Find where the given text appears and provide that cell's center as [x, y] coordinate. 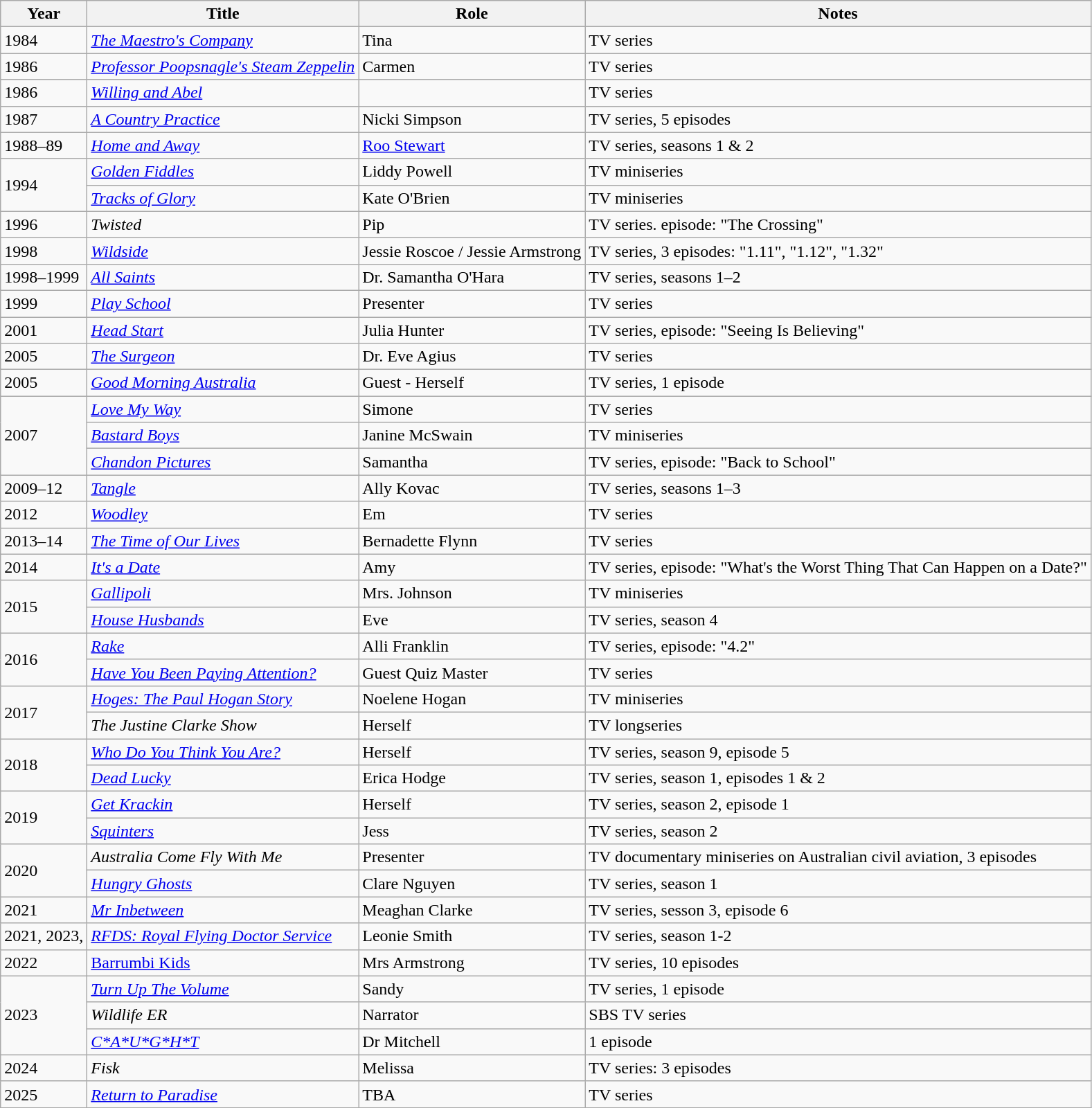
Rake [223, 646]
Twisted [223, 224]
Em [472, 515]
Nicki Simpson [472, 119]
TV series, season 4 [838, 620]
RFDS: Royal Flying Doctor Service [223, 936]
1984 [44, 40]
Bastard Boys [223, 436]
TV series, episode: "4.2" [838, 646]
Eve [472, 620]
1994 [44, 185]
Pip [472, 224]
1987 [44, 119]
Wildside [223, 251]
TV series, 10 episodes [838, 963]
The Surgeon [223, 357]
Guest - Herself [472, 383]
Year [44, 14]
2019 [44, 818]
Jessie Roscoe / Jessie Armstrong [472, 251]
Julia Hunter [472, 330]
Amy [472, 567]
Liddy Powell [472, 172]
2012 [44, 515]
Play School [223, 303]
C*A*U*G*H*T [223, 1042]
2009–12 [44, 488]
TV series, sesson 3, episode 6 [838, 910]
Carmen [472, 66]
Title [223, 14]
2025 [44, 1094]
TV series, season 2, episode 1 [838, 805]
Melissa [472, 1068]
Role [472, 14]
TV series, season 9, episode 5 [838, 751]
Mrs. Johnson [472, 593]
Kate O'Brien [472, 198]
2013–14 [44, 541]
2014 [44, 567]
Australia Come Fly With Me [223, 857]
Janine McSwain [472, 436]
TV series, 3 episodes: "1.11", "1.12", "1.32" [838, 251]
Mrs Armstrong [472, 963]
Have You Been Paying Attention? [223, 672]
Who Do You Think You Are? [223, 751]
Clare Nguyen [472, 884]
2021, 2023, [44, 936]
1998–1999 [44, 277]
Wildlife ER [223, 1015]
Leonie Smith [472, 936]
All Saints [223, 277]
2024 [44, 1068]
Get Krackin [223, 805]
Professor Poopsnagle's Steam Zeppelin [223, 66]
Fisk [223, 1068]
Golden Fiddles [223, 172]
Willing and Abel [223, 93]
Tracks of Glory [223, 198]
Love My Way [223, 409]
TV series, 5 episodes [838, 119]
Dr Mitchell [472, 1042]
Bernadette Flynn [472, 541]
TV series, episode: "What's the Worst Thing That Can Happen on a Date?" [838, 567]
TV series, seasons 1–3 [838, 488]
TV series, episode: "Back to School" [838, 462]
Ally Kovac [472, 488]
Sandy [472, 989]
Simone [472, 409]
Woodley [223, 515]
TBA [472, 1094]
Turn Up The Volume [223, 989]
Jess [472, 831]
Meaghan Clarke [472, 910]
The Justine Clarke Show [223, 725]
Hoges: The Paul Hogan Story [223, 699]
TV series, seasons 1 & 2 [838, 145]
Samantha [472, 462]
2007 [44, 436]
Alli Franklin [472, 646]
Return to Paradise [223, 1094]
2016 [44, 659]
2022 [44, 963]
Good Morning Australia [223, 383]
Head Start [223, 330]
TV series, episode: "Seeing Is Believing" [838, 330]
TV series, season 1 [838, 884]
TV series, seasons 1–2 [838, 277]
2020 [44, 870]
1998 [44, 251]
2015 [44, 607]
The Time of Our Lives [223, 541]
1 episode [838, 1042]
TV series. episode: "The Crossing" [838, 224]
Squinters [223, 831]
Gallipoli [223, 593]
TV documentary miniseries on Australian civil aviation, 3 episodes [838, 857]
A Country Practice [223, 119]
Mr Inbetween [223, 910]
Barrumbi Kids [223, 963]
2017 [44, 712]
Narrator [472, 1015]
Tina [472, 40]
2023 [44, 1015]
Guest Quiz Master [472, 672]
TV series, season 2 [838, 831]
Home and Away [223, 145]
Dr. Eve Agius [472, 357]
TV longseries [838, 725]
Dead Lucky [223, 778]
1999 [44, 303]
Erica Hodge [472, 778]
TV series, season 1-2 [838, 936]
2018 [44, 765]
The Maestro's Company [223, 40]
Dr. Samantha O'Hara [472, 277]
Chandon Pictures [223, 462]
TV series, season 1, episodes 1 & 2 [838, 778]
House Husbands [223, 620]
Tangle [223, 488]
It's a Date [223, 567]
SBS TV series [838, 1015]
2001 [44, 330]
1996 [44, 224]
2021 [44, 910]
Notes [838, 14]
Roo Stewart [472, 145]
TV series: 3 episodes [838, 1068]
Noelene Hogan [472, 699]
1988–89 [44, 145]
Hungry Ghosts [223, 884]
